Output the (x, y) coordinate of the center of the cell containing the given text.  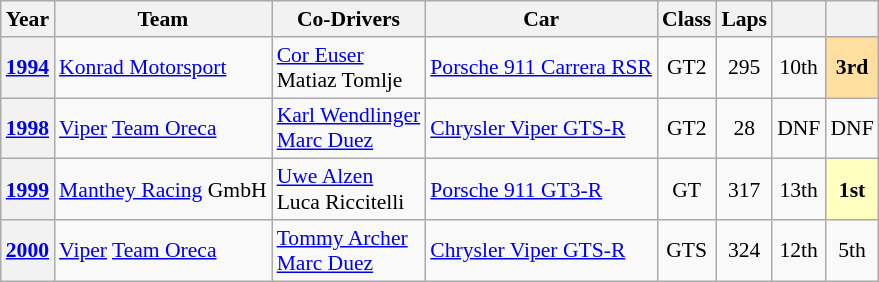
Konrad Motorsport (163, 68)
3rd (852, 68)
10th (798, 68)
12th (798, 250)
Year (28, 19)
13th (798, 190)
Laps (744, 19)
GT (686, 190)
Karl Wendlinger Marc Duez (349, 128)
1999 (28, 190)
28 (744, 128)
Uwe Alzen Luca Riccitelli (349, 190)
Tommy Archer Marc Duez (349, 250)
Co-Drivers (349, 19)
317 (744, 190)
324 (744, 250)
Car (541, 19)
GTS (686, 250)
1998 (28, 128)
5th (852, 250)
Class (686, 19)
2000 (28, 250)
1st (852, 190)
Manthey Racing GmbH (163, 190)
Team (163, 19)
Porsche 911 Carrera RSR (541, 68)
Cor Euser Matiaz Tomlje (349, 68)
295 (744, 68)
1994 (28, 68)
Porsche 911 GT3-R (541, 190)
